From the cell containing the given text, extract its center point as (X, Y) coordinate. 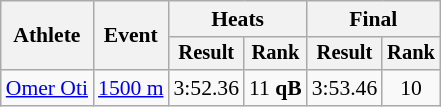
3:52.36 (206, 88)
Heats (238, 19)
11 qB (276, 88)
3:53.46 (344, 88)
1500 m (130, 88)
Event (130, 36)
Final (374, 19)
10 (411, 88)
Athlete (47, 36)
Omer Oti (47, 88)
